Find where the given text appears and provide that cell's center as (X, Y) coordinate. 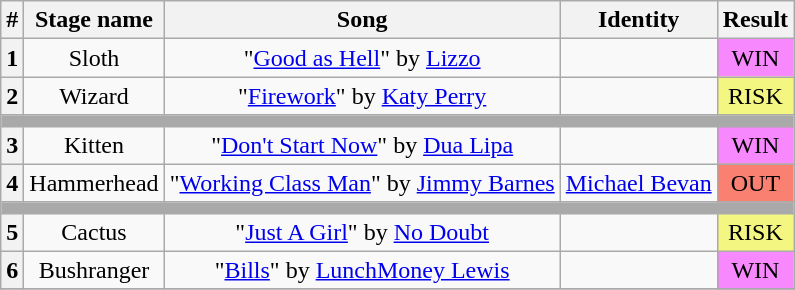
"Good as Hell" by Lizzo (362, 58)
5 (12, 232)
Bushranger (94, 270)
6 (12, 270)
3 (12, 145)
4 (12, 183)
"Working Class Man" by Jimmy Barnes (362, 183)
OUT (755, 183)
Song (362, 20)
Michael Bevan (638, 183)
2 (12, 96)
"Don't Start Now" by Dua Lipa (362, 145)
"Bills" by LunchMoney Lewis (362, 270)
Cactus (94, 232)
Hammerhead (94, 183)
"Just A Girl" by No Doubt (362, 232)
Wizard (94, 96)
Stage name (94, 20)
# (12, 20)
1 (12, 58)
Result (755, 20)
Sloth (94, 58)
Kitten (94, 145)
Identity (638, 20)
"Firework" by Katy Perry (362, 96)
